Extract the (X, Y) coordinate from the center of the cell holding the provided text.  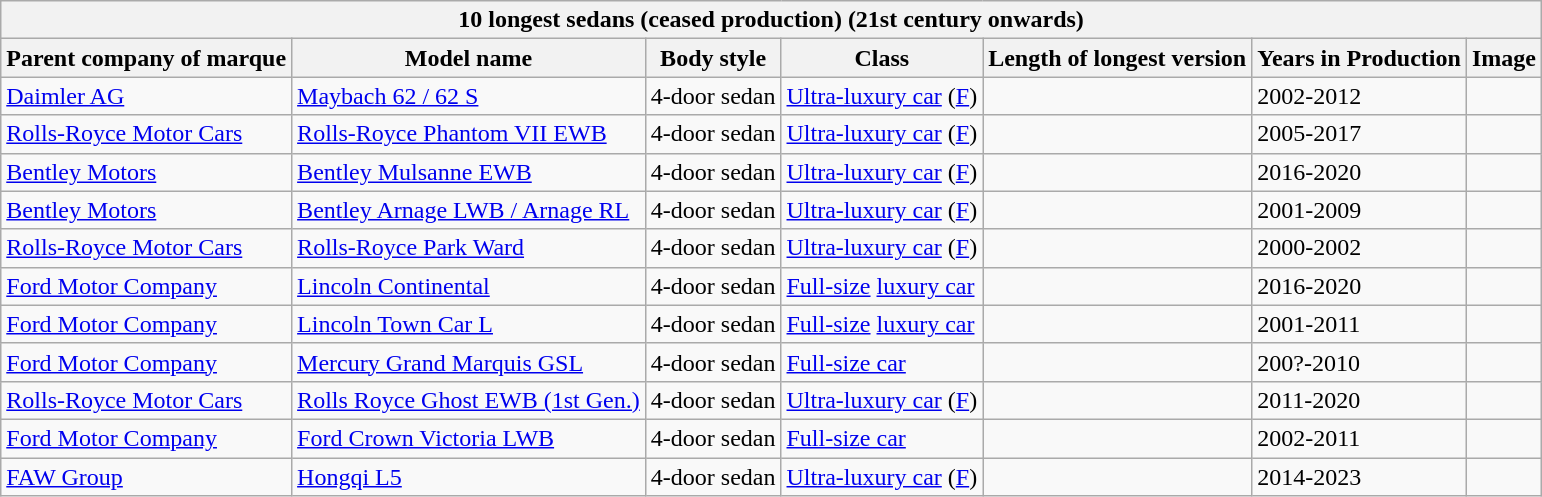
Image (1504, 58)
2000-2002 (1360, 248)
2002-2012 (1360, 96)
Body style (713, 58)
Length of longest version (1118, 58)
Mercury Grand Marquis GSL (469, 362)
Ford Crown Victoria LWB (469, 438)
Maybach 62 / 62 S (469, 96)
Bentley Arnage LWB / Arnage RL (469, 210)
Parent company of marque (146, 58)
Years in Production (1360, 58)
Bentley Mulsanne EWB (469, 172)
2014-2023 (1360, 477)
Lincoln Continental (469, 286)
Model name (469, 58)
Lincoln Town Car L (469, 324)
2001-2011 (1360, 324)
Rolls-Royce Phantom VII EWB (469, 134)
Class (882, 58)
2001-2009 (1360, 210)
Rolls-Royce Park Ward (469, 248)
200?-2010 (1360, 362)
2011-2020 (1360, 400)
2005-2017 (1360, 134)
10 longest sedans (ceased production) (21st century onwards) (772, 20)
Daimler AG (146, 96)
FAW Group (146, 477)
Hongqi L5 (469, 477)
Rolls Royce Ghost EWB (1st Gen.) (469, 400)
2002-2011 (1360, 438)
